Find where the given text appears and provide that cell's center as [x, y] coordinate. 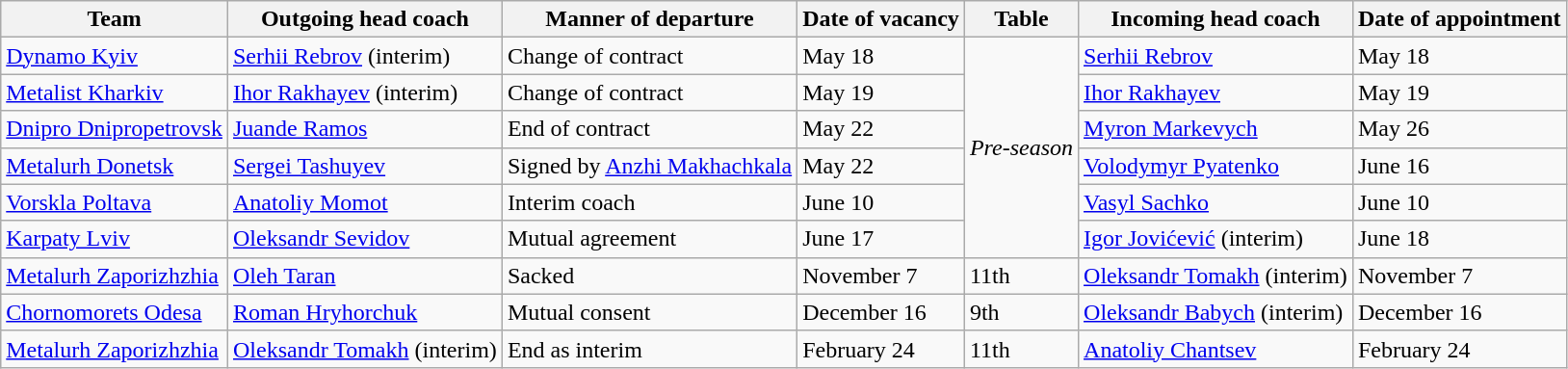
Signed by Anzhi Makhachkala [649, 166]
Metalist Kharkiv [115, 92]
Pre-season [1021, 147]
Igor Jovićević (interim) [1215, 239]
Vorskla Poltava [115, 202]
Oleh Taran [364, 276]
June 16 [1459, 166]
Serhii Rebrov (interim) [364, 56]
Interim coach [649, 202]
Karpaty Lviv [115, 239]
End as interim [649, 349]
Anatoliy Momot [364, 202]
Dnipro Dnipropetrovsk [115, 129]
Myron Markevych [1215, 129]
Date of appointment [1459, 19]
Roman Hryhorchuk [364, 312]
Serhii Rebrov [1215, 56]
Anatoliy Chantsev [1215, 349]
June 18 [1459, 239]
Table [1021, 19]
Ihor Rakhayev (interim) [364, 92]
Mutual consent [649, 312]
Incoming head coach [1215, 19]
May 26 [1459, 129]
Dynamo Kyiv [115, 56]
Team [115, 19]
Sergei Tashuyev [364, 166]
Ihor Rakhayev [1215, 92]
Oleksandr Sevidov [364, 239]
Outgoing head coach [364, 19]
9th [1021, 312]
Oleksandr Babych (interim) [1215, 312]
Metalurh Donetsk [115, 166]
Mutual agreement [649, 239]
Chornomorets Odesa [115, 312]
Date of vacancy [881, 19]
End of contract [649, 129]
Sacked [649, 276]
June 17 [881, 239]
Vasyl Sachko [1215, 202]
Volodymyr Pyatenko [1215, 166]
Manner of departure [649, 19]
Juande Ramos [364, 129]
